From the cell containing the given text, extract its center point as (x, y) coordinate. 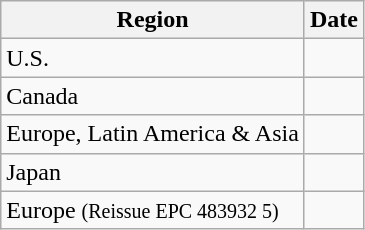
Europe (Reissue EPC 483932 5) (153, 210)
Japan (153, 172)
Canada (153, 96)
Region (153, 20)
Europe, Latin America & Asia (153, 134)
U.S. (153, 58)
Date (334, 20)
